Provide the (x, y) coordinate of the cell's center where the given text is located.  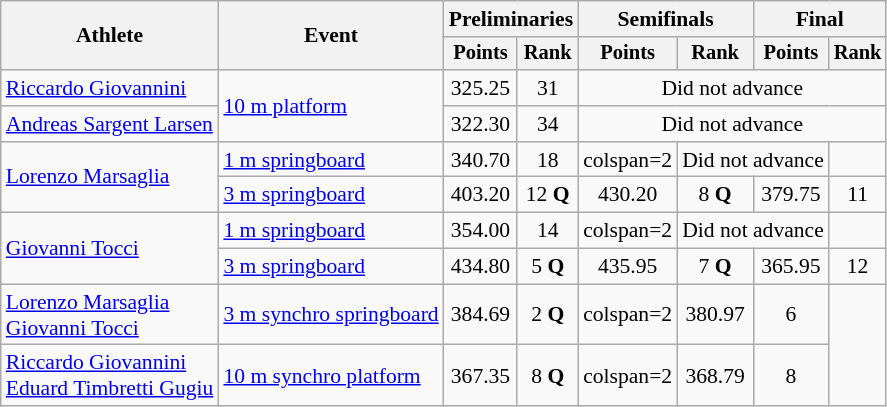
434.80 (481, 267)
11 (858, 195)
31 (548, 88)
14 (548, 231)
340.70 (481, 160)
Lorenzo Marsaglia (110, 178)
Andreas Sargent Larsen (110, 124)
354.00 (481, 231)
8 (791, 376)
403.20 (481, 195)
430.20 (628, 195)
Athlete (110, 36)
18 (548, 160)
368.79 (715, 376)
Event (330, 36)
365.95 (791, 267)
5 Q (548, 267)
322.30 (481, 124)
Semifinals (666, 19)
379.75 (791, 195)
Giovanni Tocci (110, 248)
6 (791, 314)
7 Q (715, 267)
10 m platform (330, 106)
384.69 (481, 314)
Lorenzo Marsaglia Giovanni Tocci (110, 314)
12 (858, 267)
12 Q (548, 195)
Final (820, 19)
325.25 (481, 88)
Riccardo Giovannini Eduard Timbretti Gugiu (110, 376)
2 Q (548, 314)
Riccardo Giovannini (110, 88)
3 m synchro springboard (330, 314)
10 m synchro platform (330, 376)
367.35 (481, 376)
Preliminaries (511, 19)
34 (548, 124)
380.97 (715, 314)
435.95 (628, 267)
